Capture the cell that displays the provided text and extract its [X, Y] central coordinate. 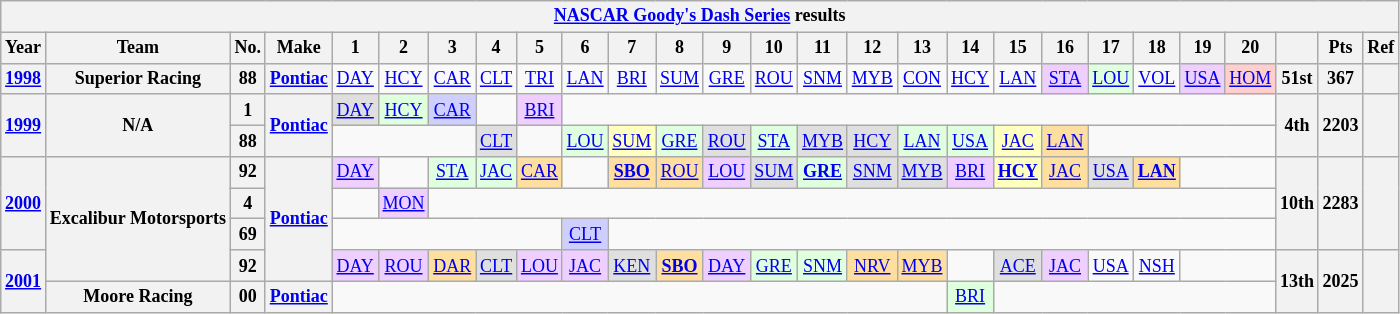
2283 [1340, 204]
N/A [138, 125]
13th [1298, 281]
15 [1018, 48]
2 [404, 48]
CON [922, 78]
NASCAR Goody's Dash Series results [700, 16]
ACE [1018, 266]
No. [248, 48]
8 [680, 48]
69 [248, 234]
6 [585, 48]
19 [1202, 48]
2000 [24, 204]
9 [726, 48]
17 [1111, 48]
4th [1298, 125]
VOL [1158, 78]
7 [632, 48]
Team [138, 48]
Pts [1340, 48]
KEN [632, 266]
TRI [540, 78]
NRV [872, 266]
Ref [1381, 48]
13 [922, 48]
2001 [24, 281]
Make [298, 48]
HOM [1250, 78]
5 [540, 48]
DAR [452, 266]
NSH [1158, 266]
3 [452, 48]
18 [1158, 48]
367 [1340, 78]
1998 [24, 78]
2025 [1340, 281]
Superior Racing [138, 78]
51st [1298, 78]
20 [1250, 48]
00 [248, 296]
14 [970, 48]
Year [24, 48]
10th [1298, 204]
1999 [24, 125]
2203 [1340, 125]
MON [404, 204]
16 [1065, 48]
11 [823, 48]
Excalibur Motorsports [138, 220]
10 [774, 48]
12 [872, 48]
Moore Racing [138, 296]
